Return the (x, y) coordinate for the center point of the cell that contains the specified text.  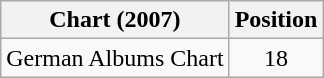
Position (276, 20)
18 (276, 58)
German Albums Chart (115, 58)
Chart (2007) (115, 20)
